From the cell containing the given text, extract its center point as [x, y] coordinate. 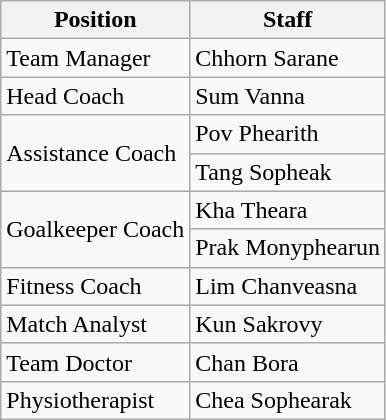
Fitness Coach [96, 286]
Pov Phearith [288, 134]
Physiotherapist [96, 400]
Team Manager [96, 58]
Prak Monyphearun [288, 248]
Sum Vanna [288, 96]
Match Analyst [96, 324]
Kun Sakrovy [288, 324]
Tang Sopheak [288, 172]
Chan Bora [288, 362]
Chhorn Sarane [288, 58]
Staff [288, 20]
Head Coach [96, 96]
Chea Sophearak [288, 400]
Goalkeeper Coach [96, 229]
Team Doctor [96, 362]
Kha Theara [288, 210]
Lim Chanveasna [288, 286]
Position [96, 20]
Assistance Coach [96, 153]
